Return (x, y) of the center of cell containing provided text 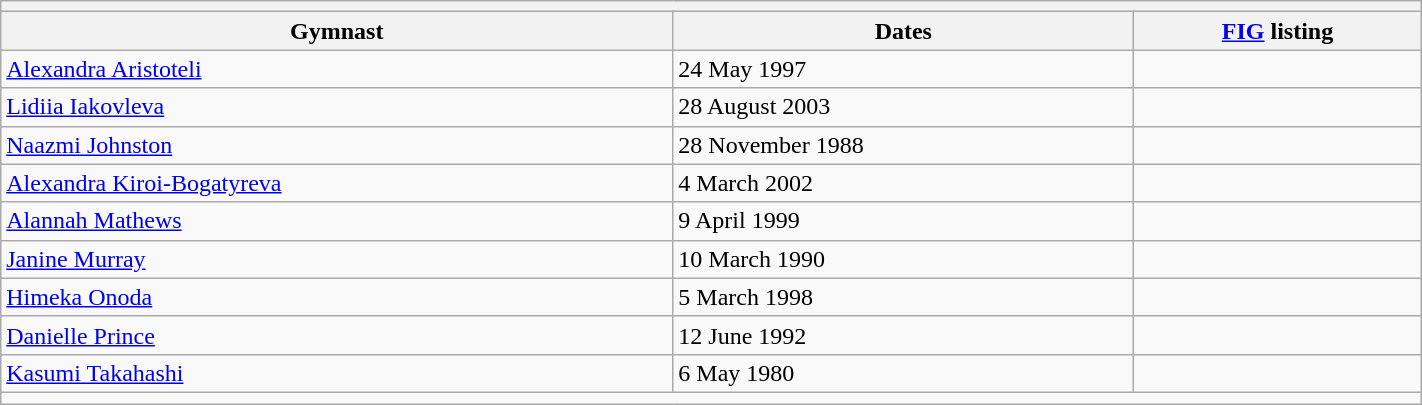
FIG listing (1278, 31)
Lidiia Iakovleva (337, 107)
Naazmi Johnston (337, 145)
9 April 1999 (904, 221)
Dates (904, 31)
Janine Murray (337, 259)
Gymnast (337, 31)
12 June 1992 (904, 335)
5 March 1998 (904, 297)
28 November 1988 (904, 145)
Danielle Prince (337, 335)
28 August 2003 (904, 107)
4 March 2002 (904, 183)
6 May 1980 (904, 373)
24 May 1997 (904, 69)
Kasumi Takahashi (337, 373)
Alexandra Aristoteli (337, 69)
10 March 1990 (904, 259)
Alexandra Kiroi-Bogatyreva (337, 183)
Himeka Onoda (337, 297)
Alannah Mathews (337, 221)
